Locate the cell with the specified text and output its (X, Y) center coordinate. 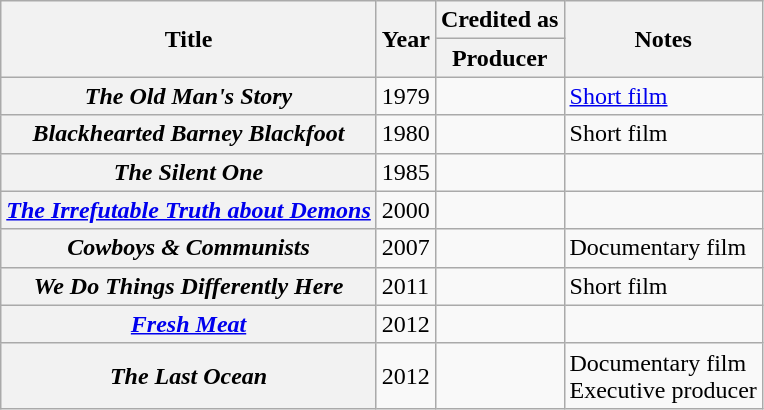
Blackhearted Barney Blackfoot (189, 134)
1985 (406, 172)
1980 (406, 134)
Producer (500, 58)
Credited as (500, 20)
2000 (406, 210)
The Silent One (189, 172)
Title (189, 39)
Documentary filmExecutive producer (663, 376)
The Old Man's Story (189, 96)
Fresh Meat (189, 324)
1979 (406, 96)
The Last Ocean (189, 376)
We Do Things Differently Here (189, 286)
Cowboys & Communists (189, 248)
Notes (663, 39)
2011 (406, 286)
Year (406, 39)
2007 (406, 248)
Documentary film (663, 248)
The Irrefutable Truth about Demons (189, 210)
